Locate the cell with the specified text and output its [x, y] center coordinate. 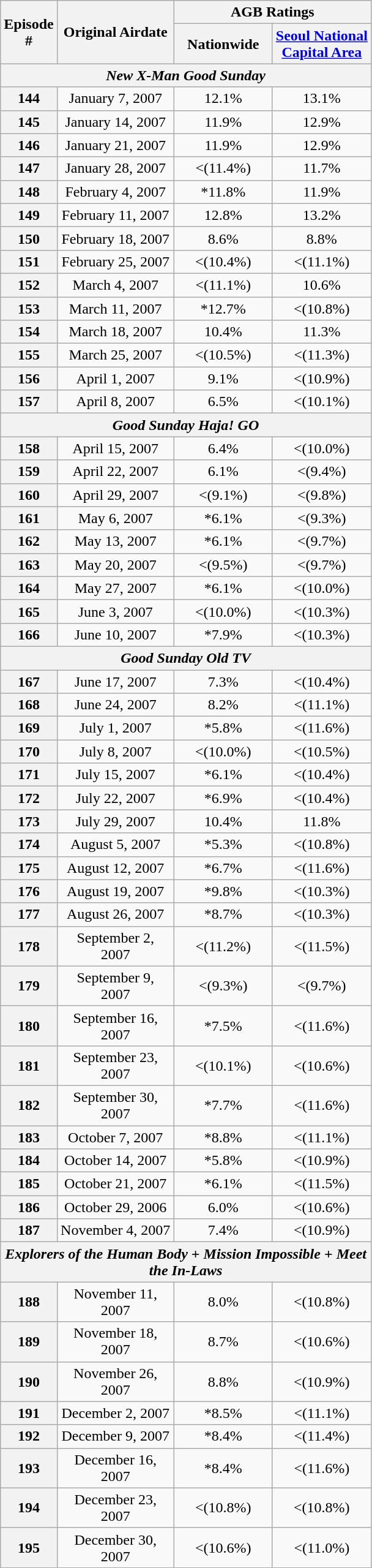
Explorers of the Human Body + Mission Impossible + Meet the In-Laws [186, 1262]
September 23, 2007 [115, 1066]
November 26, 2007 [115, 1382]
September 16, 2007 [115, 1025]
March 25, 2007 [115, 355]
7.3% [223, 682]
October 29, 2006 [115, 1207]
January 21, 2007 [115, 145]
<(9.5%) [223, 565]
June 3, 2007 [115, 611]
May 27, 2007 [115, 588]
146 [29, 145]
*8.5% [223, 1413]
*7.7% [223, 1105]
May 6, 2007 [115, 518]
December 23, 2007 [115, 1508]
March 18, 2007 [115, 332]
*11.8% [223, 192]
148 [29, 192]
179 [29, 986]
173 [29, 821]
11.8% [322, 821]
8.0% [223, 1302]
<(11.2%) [223, 946]
164 [29, 588]
184 [29, 1161]
171 [29, 775]
8.6% [223, 238]
Good Sunday Haja! GO [186, 425]
*8.8% [223, 1137]
*5.3% [223, 845]
8.2% [223, 705]
*6.9% [223, 798]
157 [29, 402]
November 18, 2007 [115, 1341]
160 [29, 495]
February 11, 2007 [115, 215]
12.8% [223, 215]
April 15, 2007 [115, 448]
11.7% [322, 168]
152 [29, 285]
167 [29, 682]
172 [29, 798]
April 1, 2007 [115, 379]
September 9, 2007 [115, 986]
182 [29, 1105]
April 8, 2007 [115, 402]
AGB Ratings [272, 12]
Original Airdate [115, 32]
165 [29, 611]
193 [29, 1468]
January 14, 2007 [115, 122]
July 15, 2007 [115, 775]
147 [29, 168]
170 [29, 752]
March 11, 2007 [115, 308]
10.6% [322, 285]
September 2, 2007 [115, 946]
178 [29, 946]
166 [29, 635]
186 [29, 1207]
October 14, 2007 [115, 1161]
November 4, 2007 [115, 1231]
Good Sunday Old TV [186, 658]
191 [29, 1413]
187 [29, 1231]
161 [29, 518]
November 11, 2007 [115, 1302]
9.1% [223, 379]
*7.9% [223, 635]
<(9.1%) [223, 495]
August 19, 2007 [115, 891]
163 [29, 565]
181 [29, 1066]
11.3% [322, 332]
<(9.4%) [322, 472]
February 4, 2007 [115, 192]
177 [29, 914]
13.1% [322, 99]
180 [29, 1025]
July 22, 2007 [115, 798]
April 22, 2007 [115, 472]
195 [29, 1547]
Nationwide [223, 44]
Seoul National Capital Area [322, 44]
188 [29, 1302]
December 9, 2007 [115, 1436]
January 7, 2007 [115, 99]
6.5% [223, 402]
August 5, 2007 [115, 845]
July 1, 2007 [115, 728]
<(11.0%) [322, 1547]
168 [29, 705]
176 [29, 891]
189 [29, 1341]
June 24, 2007 [115, 705]
192 [29, 1436]
May 13, 2007 [115, 541]
8.7% [223, 1341]
February 25, 2007 [115, 262]
145 [29, 122]
July 8, 2007 [115, 752]
155 [29, 355]
12.1% [223, 99]
144 [29, 99]
December 30, 2007 [115, 1547]
*8.7% [223, 914]
*9.8% [223, 891]
149 [29, 215]
153 [29, 308]
March 4, 2007 [115, 285]
6.1% [223, 472]
159 [29, 472]
169 [29, 728]
162 [29, 541]
158 [29, 448]
185 [29, 1184]
7.4% [223, 1231]
April 29, 2007 [115, 495]
December 16, 2007 [115, 1468]
150 [29, 238]
190 [29, 1382]
<(11.3%) [322, 355]
Episode # [29, 32]
156 [29, 379]
174 [29, 845]
New X-Man Good Sunday [186, 75]
*6.7% [223, 868]
September 30, 2007 [115, 1105]
January 28, 2007 [115, 168]
194 [29, 1508]
May 20, 2007 [115, 565]
August 12, 2007 [115, 868]
December 2, 2007 [115, 1413]
13.2% [322, 215]
June 10, 2007 [115, 635]
August 26, 2007 [115, 914]
183 [29, 1137]
6.0% [223, 1207]
6.4% [223, 448]
154 [29, 332]
July 29, 2007 [115, 821]
June 17, 2007 [115, 682]
<(9.8%) [322, 495]
*12.7% [223, 308]
151 [29, 262]
175 [29, 868]
February 18, 2007 [115, 238]
October 7, 2007 [115, 1137]
*7.5% [223, 1025]
October 21, 2007 [115, 1184]
